Return [x, y] of the center of cell containing provided text 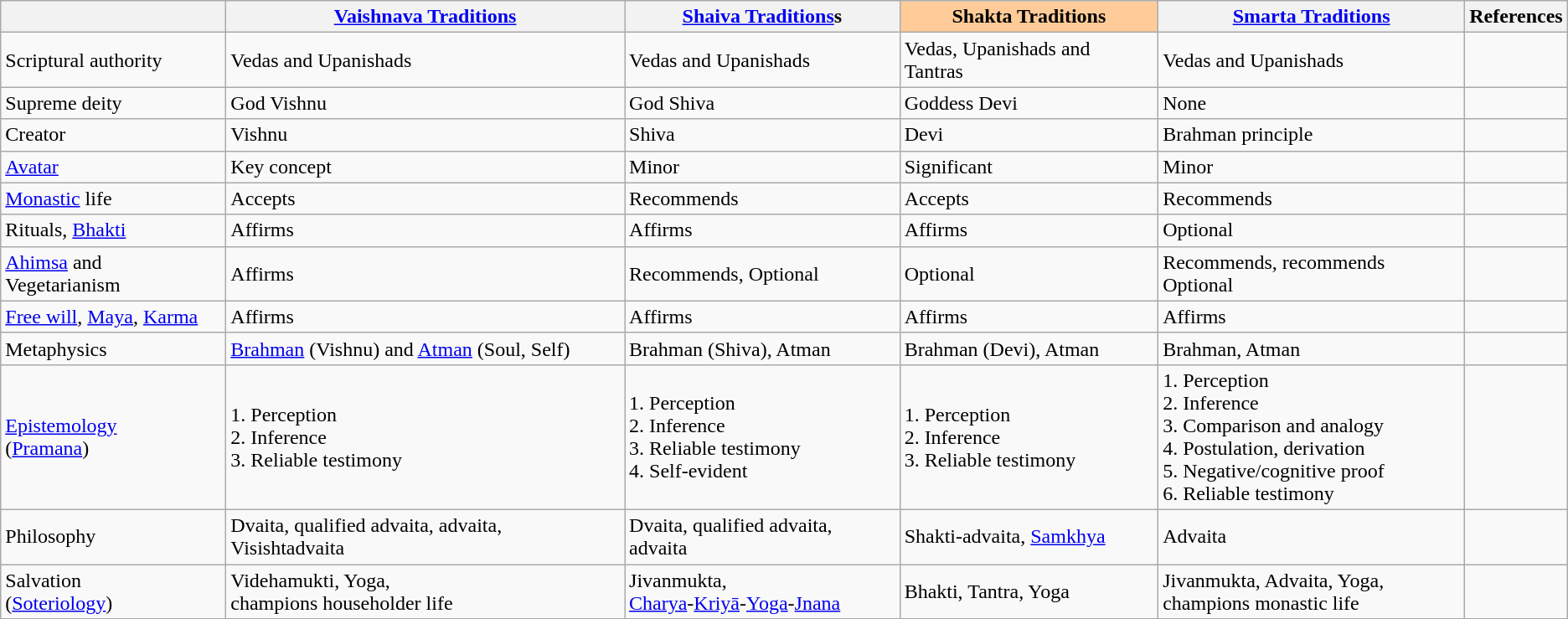
Recommends, recommends Optional [1312, 273]
Jivanmukta,Charya-Kriyā-Yoga-Jnana [762, 591]
None [1312, 103]
Bhakti, Tantra, Yoga [1029, 591]
God Shiva [762, 103]
Vaishnava Traditions [426, 17]
Shaiva Traditionss [762, 17]
Videhamukti, Yoga,champions householder life [426, 591]
Monastic life [114, 199]
Brahman (Vishnu) and Atman (Soul, Self) [426, 348]
1. Perception2. Inference3. Reliable testimony4. Self-evident [762, 437]
Creator [114, 135]
Devi [1029, 135]
Dvaita, qualified advaita, advaita [762, 536]
Metaphysics [114, 348]
Significant [1029, 167]
Rituals, Bhakti [114, 230]
Philosophy [114, 536]
Goddess Devi [1029, 103]
1. Perception2. Inference3. Comparison and analogy4. Postulation, derivation5. Negative/cognitive proof6. Reliable testimony [1312, 437]
Shiva [762, 135]
Shakti-advaita, Samkhya [1029, 536]
Supreme deity [114, 103]
Advaita [1312, 536]
Shakta Traditions [1029, 17]
Scriptural authority [114, 60]
Epistemology(Pramana) [114, 437]
Ahimsa and Vegetarianism [114, 273]
Key concept [426, 167]
Free will, Maya, Karma [114, 317]
Jivanmukta, Advaita, Yoga,champions monastic life [1312, 591]
God Vishnu [426, 103]
Brahman, Atman [1312, 348]
Avatar [114, 167]
Smarta Traditions [1312, 17]
Brahman (Devi), Atman [1029, 348]
Vishnu [426, 135]
Brahman principle [1312, 135]
Dvaita, qualified advaita, advaita, Visishtadvaita [426, 536]
Vedas, Upanishads and Tantras [1029, 60]
Salvation(Soteriology) [114, 591]
Brahman (Shiva), Atman [762, 348]
Recommends, Optional [762, 273]
References [1516, 17]
